Extract the (x, y) coordinate from the center of the cell holding the provided text.  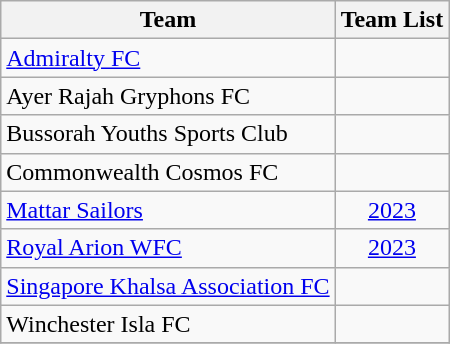
Ayer Rajah Gryphons FC (168, 96)
Winchester Isla FC (168, 324)
Team List (392, 20)
Royal Arion WFC (168, 248)
Commonwealth Cosmos FC (168, 172)
Team (168, 20)
Singapore Khalsa Association FC (168, 286)
Bussorah Youths Sports Club (168, 134)
Mattar Sailors (168, 210)
Admiralty FC (168, 58)
